Capture the cell that displays the provided text and extract its (x, y) central coordinate. 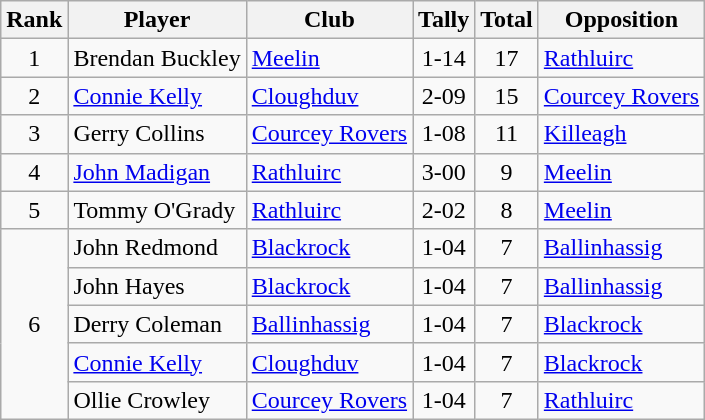
Opposition (621, 20)
Derry Coleman (157, 324)
5 (34, 210)
Club (329, 20)
Ollie Crowley (157, 400)
2-02 (444, 210)
9 (507, 172)
2-09 (444, 96)
Tally (444, 20)
1 (34, 58)
6 (34, 324)
4 (34, 172)
Gerry Collins (157, 134)
15 (507, 96)
Brendan Buckley (157, 58)
Killeagh (621, 134)
11 (507, 134)
3 (34, 134)
John Hayes (157, 286)
1-08 (444, 134)
John Redmond (157, 248)
Total (507, 20)
17 (507, 58)
8 (507, 210)
Tommy O'Grady (157, 210)
1-14 (444, 58)
Rank (34, 20)
Player (157, 20)
3-00 (444, 172)
2 (34, 96)
John Madigan (157, 172)
